Search for the cell housing the specified text and yield its [x, y] center coordinate. 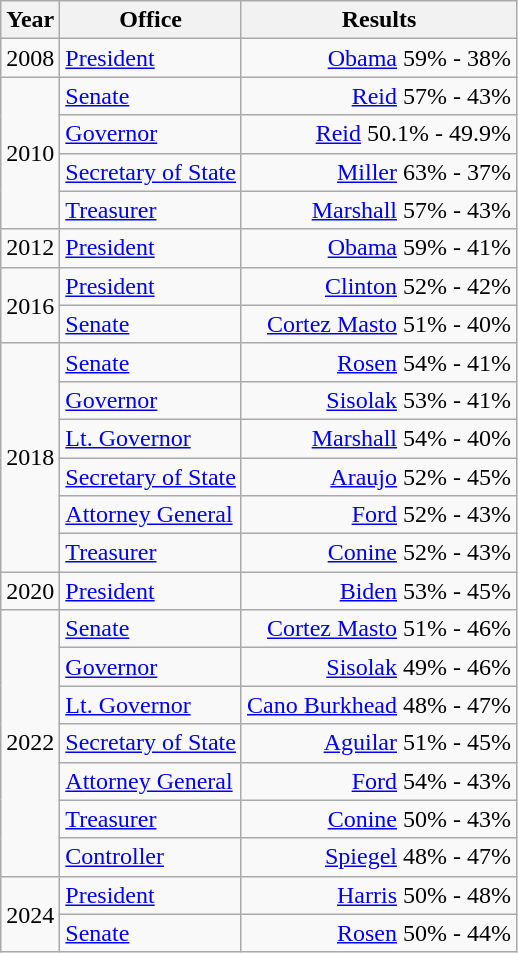
2022 [30, 743]
Harris 50% - 48% [378, 895]
Year [30, 20]
Sisolak 53% - 41% [378, 400]
Biden 53% - 45% [378, 591]
2012 [30, 248]
Clinton 52% - 42% [378, 286]
2024 [30, 914]
Conine 50% - 43% [378, 819]
Cortez Masto 51% - 40% [378, 324]
2010 [30, 153]
Controller [151, 857]
Aguilar 51% - 45% [378, 743]
2018 [30, 457]
Cortez Masto 51% - 46% [378, 629]
Spiegel 48% - 47% [378, 857]
Conine 52% - 43% [378, 553]
Reid 57% - 43% [378, 96]
2008 [30, 58]
Results [378, 20]
Sisolak 49% - 46% [378, 667]
Rosen 50% - 44% [378, 933]
Miller 63% - 37% [378, 172]
Rosen 54% - 41% [378, 362]
Reid 50.1% - 49.9% [378, 134]
Office [151, 20]
Obama 59% - 41% [378, 248]
Araujo 52% - 45% [378, 477]
2016 [30, 305]
Marshall 57% - 43% [378, 210]
Cano Burkhead 48% - 47% [378, 705]
Marshall 54% - 40% [378, 438]
2020 [30, 591]
Ford 52% - 43% [378, 515]
Obama 59% - 38% [378, 58]
Ford 54% - 43% [378, 781]
